Output the (x, y) coordinate of the center of the cell containing the given text.  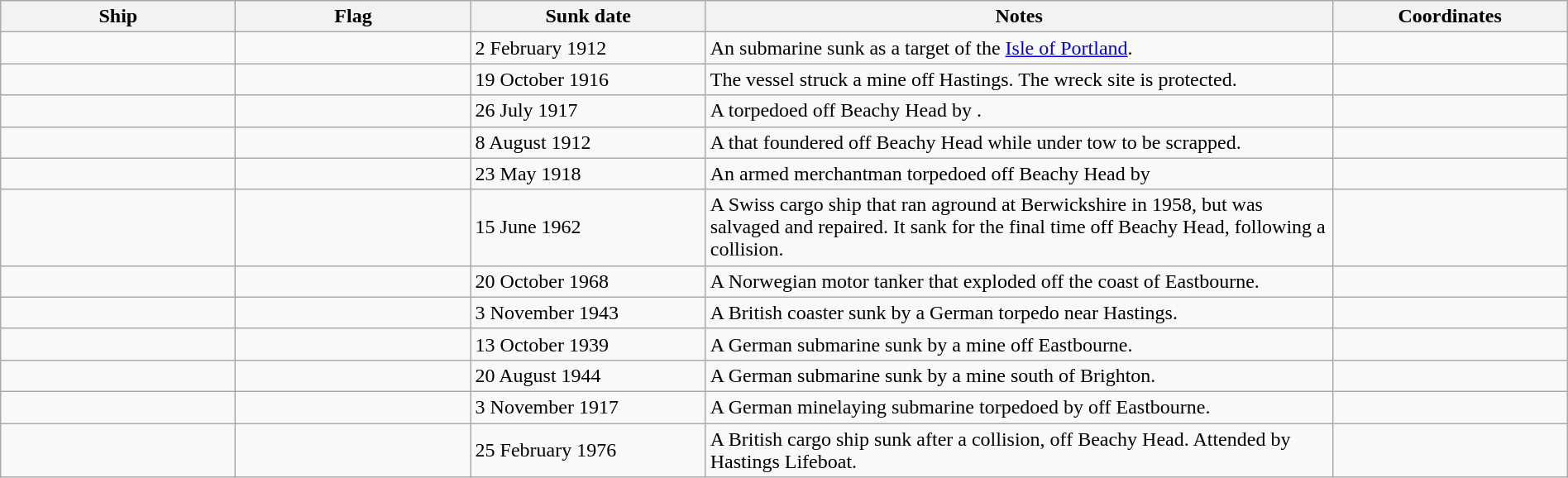
A that foundered off Beachy Head while under tow to be scrapped. (1019, 142)
A torpedoed off Beachy Head by . (1019, 111)
25 February 1976 (588, 450)
8 August 1912 (588, 142)
Coordinates (1450, 17)
An submarine sunk as a target of the Isle of Portland. (1019, 48)
Ship (118, 17)
19 October 1916 (588, 79)
Flag (353, 17)
A German minelaying submarine torpedoed by off Eastbourne. (1019, 407)
An armed merchantman torpedoed off Beachy Head by (1019, 174)
A Norwegian motor tanker that exploded off the coast of Eastbourne. (1019, 281)
The vessel struck a mine off Hastings. The wreck site is protected. (1019, 79)
A British cargo ship sunk after a collision, off Beachy Head. Attended by Hastings Lifeboat. (1019, 450)
20 October 1968 (588, 281)
Notes (1019, 17)
Sunk date (588, 17)
15 June 1962 (588, 227)
13 October 1939 (588, 344)
20 August 1944 (588, 375)
3 November 1943 (588, 313)
23 May 1918 (588, 174)
2 February 1912 (588, 48)
3 November 1917 (588, 407)
26 July 1917 (588, 111)
A British coaster sunk by a German torpedo near Hastings. (1019, 313)
A German submarine sunk by a mine south of Brighton. (1019, 375)
A German submarine sunk by a mine off Eastbourne. (1019, 344)
